Pinpoint the cell where the given text exists, returning its (x, y) midpoint coordinate. 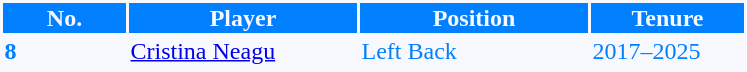
Cristina Neagu (243, 51)
Player (243, 18)
2017–2025 (668, 51)
8 (64, 51)
Left Back (474, 51)
Tenure (668, 18)
No. (64, 18)
Position (474, 18)
